Provide the (X, Y) coordinate of the cell's center where the given text is located.  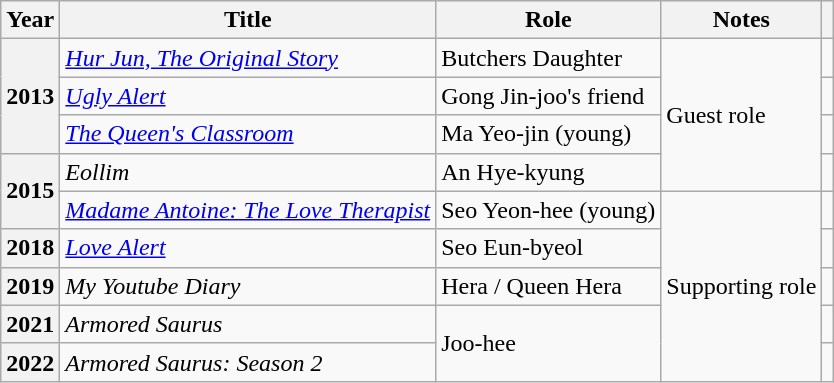
The Queen's Classroom (248, 134)
Role (548, 20)
Butchers Daughter (548, 58)
Title (248, 20)
My Youtube Diary (248, 286)
Ma Yeo-jin (young) (548, 134)
Armored Saurus (248, 324)
Hera / Queen Hera (548, 286)
2015 (30, 191)
Seo Eun-byeol (548, 248)
Seo Yeon-hee (young) (548, 210)
An Hye-kyung (548, 172)
Year (30, 20)
Ugly Alert (248, 96)
Love Alert (248, 248)
Joo-hee (548, 343)
2021 (30, 324)
Hur Jun, The Original Story (248, 58)
Eollim (248, 172)
Guest role (742, 115)
Gong Jin-joo's friend (548, 96)
2019 (30, 286)
Armored Saurus: Season 2 (248, 362)
Supporting role (742, 286)
Madame Antoine: The Love Therapist (248, 210)
2022 (30, 362)
Notes (742, 20)
2013 (30, 96)
2018 (30, 248)
